Locate the cell with the specified text and output its (x, y) center coordinate. 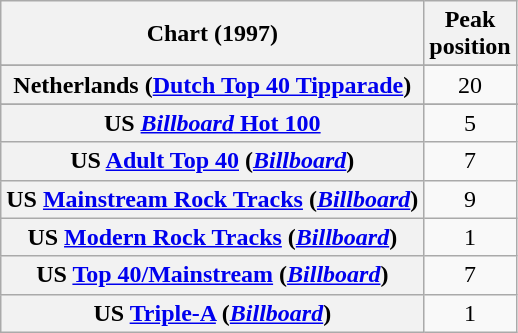
US Top 40/Mainstream (Billboard) (212, 275)
US Adult Top 40 (Billboard) (212, 161)
US Billboard Hot 100 (212, 123)
US Mainstream Rock Tracks (Billboard) (212, 199)
Netherlands (Dutch Top 40 Tipparade) (212, 85)
Peakposition (470, 34)
US Modern Rock Tracks (Billboard) (212, 237)
20 (470, 85)
9 (470, 199)
US Triple-A (Billboard) (212, 313)
5 (470, 123)
Chart (1997) (212, 34)
